For the text-containing cell, return its midpoint in [X, Y] coordinate format. 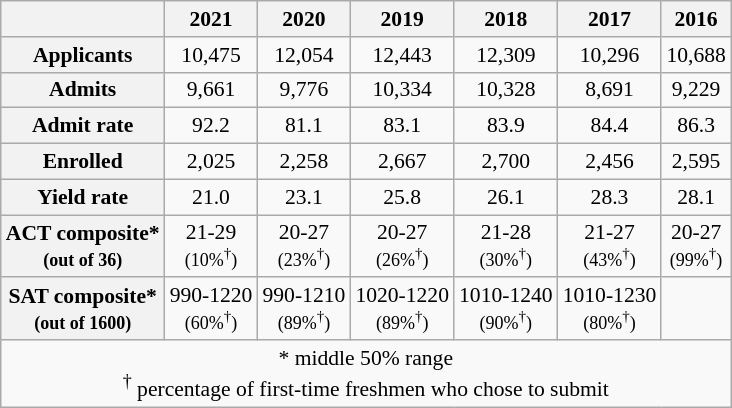
990-1220(60%†) [212, 308]
2019 [402, 19]
SAT composite*(out of 1600) [83, 308]
* middle 50% range † percentage of first-time freshmen who chose to submit [366, 374]
10,334 [402, 90]
12,309 [506, 54]
81.1 [304, 126]
2021 [212, 19]
20-27(99%†) [696, 246]
2,456 [610, 161]
10,296 [610, 54]
8,691 [610, 90]
21-28(30%†) [506, 246]
2,595 [696, 161]
Admit rate [83, 126]
21-29(10%†) [212, 246]
21-27(43%†) [610, 246]
2,667 [402, 161]
1010-1230(80%†) [610, 308]
12,443 [402, 54]
86.3 [696, 126]
1020-1220(89%†) [402, 308]
Applicants [83, 54]
20-27(26%†) [402, 246]
2020 [304, 19]
2,700 [506, 161]
20-27(23%†) [304, 246]
21.0 [212, 197]
83.9 [506, 126]
25.8 [402, 197]
92.2 [212, 126]
Enrolled [83, 161]
2016 [696, 19]
23.1 [304, 197]
10,328 [506, 90]
2017 [610, 19]
83.1 [402, 126]
28.1 [696, 197]
1010-1240(90%†) [506, 308]
26.1 [506, 197]
12,054 [304, 54]
9,229 [696, 90]
10,688 [696, 54]
9,776 [304, 90]
2,025 [212, 161]
9,661 [212, 90]
28.3 [610, 197]
Yield rate [83, 197]
990-1210(89%†) [304, 308]
84.4 [610, 126]
2018 [506, 19]
2,258 [304, 161]
10,475 [212, 54]
Admits [83, 90]
ACT composite*(out of 36) [83, 246]
